Determine the (x, y) coordinate at the center of the cell enclosing the given text.  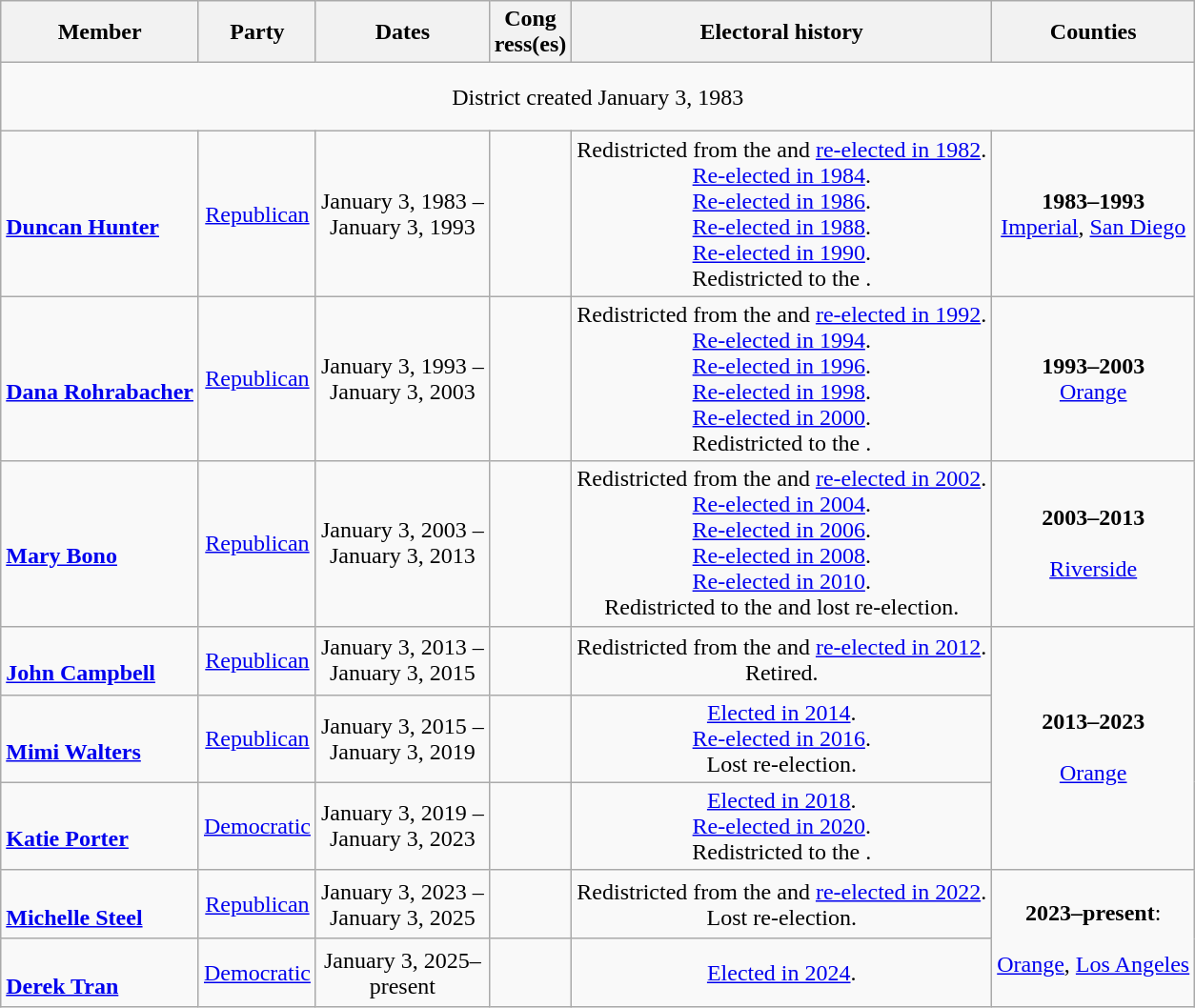
1993–2003Orange (1094, 379)
January 3, 2015 –January 3, 2019 (402, 738)
Mimi Walters (100, 738)
January 3, 2019 –January 3, 2023 (402, 826)
Mary Bono (100, 543)
2013–2023Orange (1094, 748)
1983–1993Imperial, San Diego (1094, 213)
Counties (1094, 32)
Electoral history (781, 32)
Derek Tran (100, 973)
January 3, 1983 –January 3, 1993 (402, 213)
Redistricted from the and re-elected in 1982.Re-elected in 1984.Re-elected in 1986.Re-elected in 1988.Re-elected in 1990.Redistricted to the . (781, 213)
Dana Rohrabacher (100, 379)
Elected in 2018.Re-elected in 2020.Redistricted to the . (781, 826)
Member (100, 32)
Duncan Hunter (100, 213)
Redistricted from the and re-elected in 1992.Re-elected in 1994.Re-elected in 1996.Re-elected in 1998.Re-elected in 2000.Redistricted to the . (781, 379)
2023–present:Orange, Los Angeles (1094, 938)
John Campbell (100, 660)
Dates (402, 32)
January 3, 2023 –January 3, 2025 (402, 904)
District created January 3, 1983 (598, 97)
Elected in 2014.Re-elected in 2016.Lost re-election. (781, 738)
January 3, 2025–present (402, 973)
January 3, 2003 –January 3, 2013 (402, 543)
Katie Porter (100, 826)
2003–2013Riverside (1094, 543)
Redistricted from the and re-elected in 2022.Lost re-election. (781, 904)
Party (257, 32)
Elected in 2024. (781, 973)
Michelle Steel (100, 904)
January 3, 2013 –January 3, 2015 (402, 660)
Congress(es) (530, 32)
Redistricted from the and re-elected in 2012.Retired. (781, 660)
January 3, 1993 –January 3, 2003 (402, 379)
